Identify which cell holds the provided text, then report its (x, y) central coordinate. 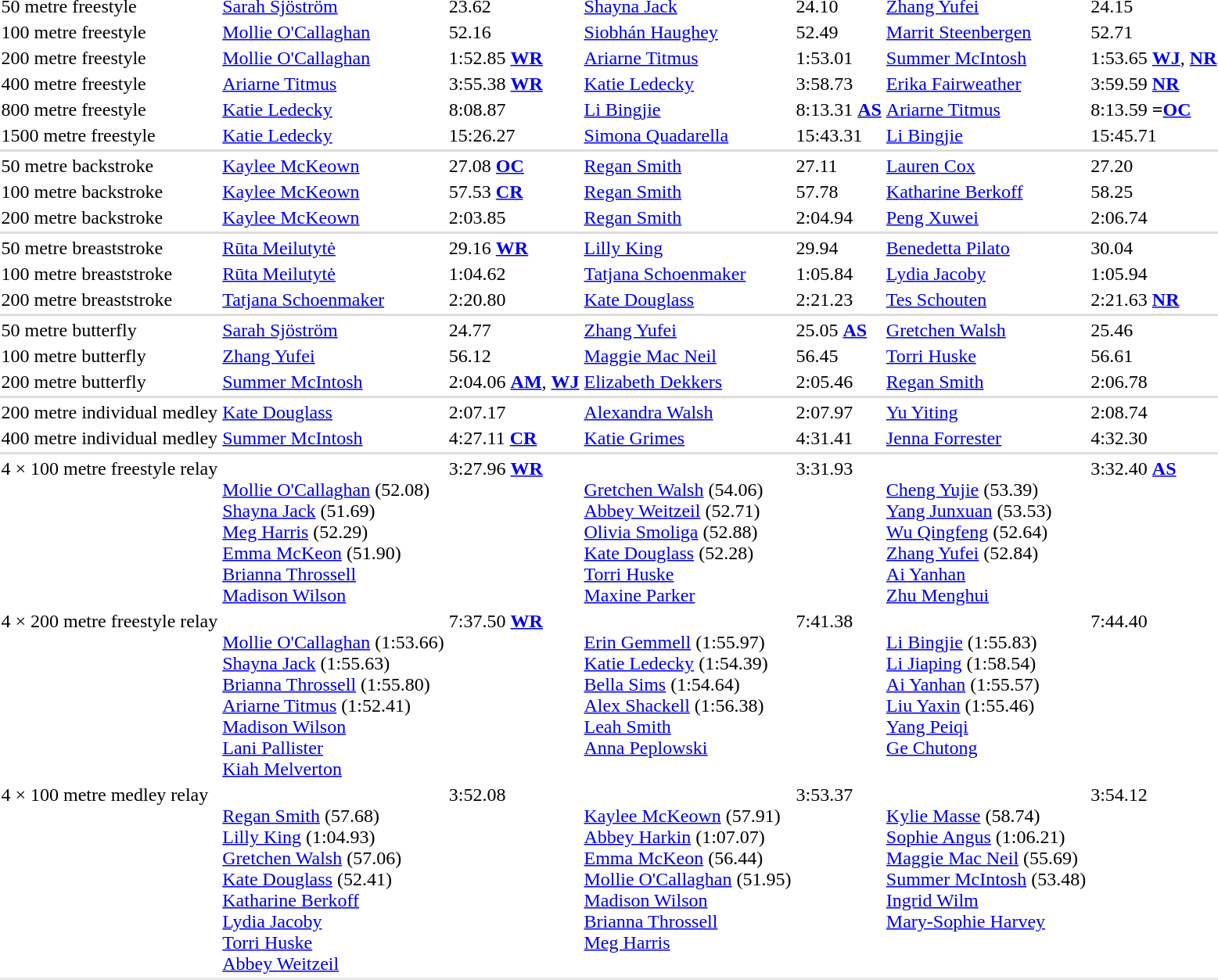
Kaylee McKeown (57.91)Abbey Harkin (1:07.07)Emma McKeon (56.44)Mollie O'Callaghan (51.95)Madison WilsonBrianna ThrossellMeg Harris (688, 879)
2:06.74 (1154, 217)
7:41.38 (839, 695)
Jenna Forrester (986, 438)
2:07.17 (514, 412)
200 metre backstroke (110, 217)
3:32.40 AS (1154, 532)
Gretchen Walsh (54.06)Abbey Weitzeil (52.71)Olivia Smoliga (52.88)Kate Douglass (52.28)Torri HuskeMaxine Parker (688, 532)
30.04 (1154, 248)
27.11 (839, 166)
1:52.85 WR (514, 58)
4 × 100 metre freestyle relay (110, 532)
2:08.74 (1154, 412)
1500 metre freestyle (110, 135)
200 metre individual medley (110, 412)
Katharine Berkoff (986, 192)
57.53 CR (514, 192)
4 × 200 metre freestyle relay (110, 695)
2:04.94 (839, 217)
25.46 (1154, 330)
2:03.85 (514, 217)
4:27.11 CR (514, 438)
7:37.50 WR (514, 695)
400 metre individual medley (110, 438)
Simona Quadarella (688, 135)
29.16 WR (514, 248)
15:26.27 (514, 135)
Benedetta Pilato (986, 248)
25.05 AS (839, 330)
2:05.46 (839, 382)
Erin Gemmell (1:55.97)Katie Ledecky (1:54.39)Bella Sims (1:54.64)Alex Shackell (1:56.38)Leah SmithAnna Peplowski (688, 695)
Mollie O'Callaghan (52.08)Shayna Jack (51.69)Meg Harris (52.29)Emma McKeon (51.90)Brianna ThrossellMadison Wilson (333, 532)
Kylie Masse (58.74)Sophie Angus (1:06.21)Maggie Mac Neil (55.69)Summer McIntosh (53.48)Ingrid WilmMary-Sophie Harvey (986, 879)
800 metre freestyle (110, 109)
1:53.65 WJ, NR (1154, 58)
2:04.06 AM, WJ (514, 382)
400 metre freestyle (110, 84)
56.61 (1154, 356)
100 metre backstroke (110, 192)
Gretchen Walsh (986, 330)
4:32.30 (1154, 438)
3:52.08 (514, 879)
3:54.12 (1154, 879)
Tes Schouten (986, 300)
52.71 (1154, 32)
3:31.93 (839, 532)
200 metre butterfly (110, 382)
Katie Grimes (688, 438)
200 metre freestyle (110, 58)
Yu Yiting (986, 412)
2:21.63 NR (1154, 300)
15:43.31 (839, 135)
50 metre breaststroke (110, 248)
56.45 (839, 356)
2:07.97 (839, 412)
Cheng Yujie (53.39)Yang Junxuan (53.53)Wu Qingfeng (52.64)Zhang Yufei (52.84)Ai YanhanZhu Menghui (986, 532)
Lauren Cox (986, 166)
7:44.40 (1154, 695)
100 metre butterfly (110, 356)
100 metre freestyle (110, 32)
Li Bingjie (1:55.83)Li Jiaping (1:58.54)Ai Yanhan (1:55.57)Liu Yaxin (1:55.46)Yang PeiqiGe Chutong (986, 695)
Alexandra Walsh (688, 412)
4 × 100 metre medley relay (110, 879)
1:53.01 (839, 58)
27.08 OC (514, 166)
Sarah Sjöström (333, 330)
1:04.62 (514, 274)
27.20 (1154, 166)
Torri Huske (986, 356)
Mollie O'Callaghan (1:53.66)Shayna Jack (1:55.63)Brianna Throssell (1:55.80)Ariarne Titmus (1:52.41)Madison WilsonLani PallisterKiah Melverton (333, 695)
Marrit Steenbergen (986, 32)
Erika Fairweather (986, 84)
Elizabeth Dekkers (688, 382)
58.25 (1154, 192)
Lilly King (688, 248)
8:13.59 =OC (1154, 109)
2:20.80 (514, 300)
8:13.31 AS (839, 109)
100 metre breaststroke (110, 274)
1:05.84 (839, 274)
3:53.37 (839, 879)
Siobhán Haughey (688, 32)
4:31.41 (839, 438)
15:45.71 (1154, 135)
52.16 (514, 32)
3:27.96 WR (514, 532)
1:05.94 (1154, 274)
56.12 (514, 356)
2:21.23 (839, 300)
50 metre backstroke (110, 166)
Maggie Mac Neil (688, 356)
52.49 (839, 32)
24.77 (514, 330)
8:08.87 (514, 109)
3:59.59 NR (1154, 84)
Regan Smith (57.68)Lilly King (1:04.93)Gretchen Walsh (57.06)Kate Douglass (52.41)Katharine BerkoffLydia JacobyTorri HuskeAbbey Weitzeil (333, 879)
Peng Xuwei (986, 217)
Lydia Jacoby (986, 274)
3:55.38 WR (514, 84)
57.78 (839, 192)
50 metre butterfly (110, 330)
200 metre breaststroke (110, 300)
2:06.78 (1154, 382)
29.94 (839, 248)
3:58.73 (839, 84)
